For the text-containing cell, return its midpoint in (X, Y) coordinate format. 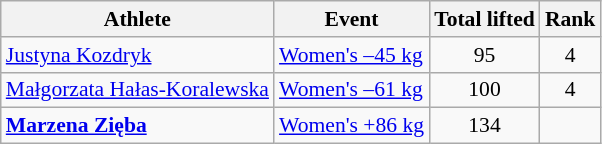
Women's +86 kg (352, 126)
Total lifted (484, 19)
Marzena Zięba (138, 126)
Women's –61 kg (352, 90)
100 (484, 90)
Justyna Kozdryk (138, 55)
Rank (570, 19)
Athlete (138, 19)
134 (484, 126)
Małgorzata Hałas-Koralewska (138, 90)
95 (484, 55)
Event (352, 19)
Women's –45 kg (352, 55)
